Scan for the cell matching the given text and deliver its (x, y) coordinate at center. 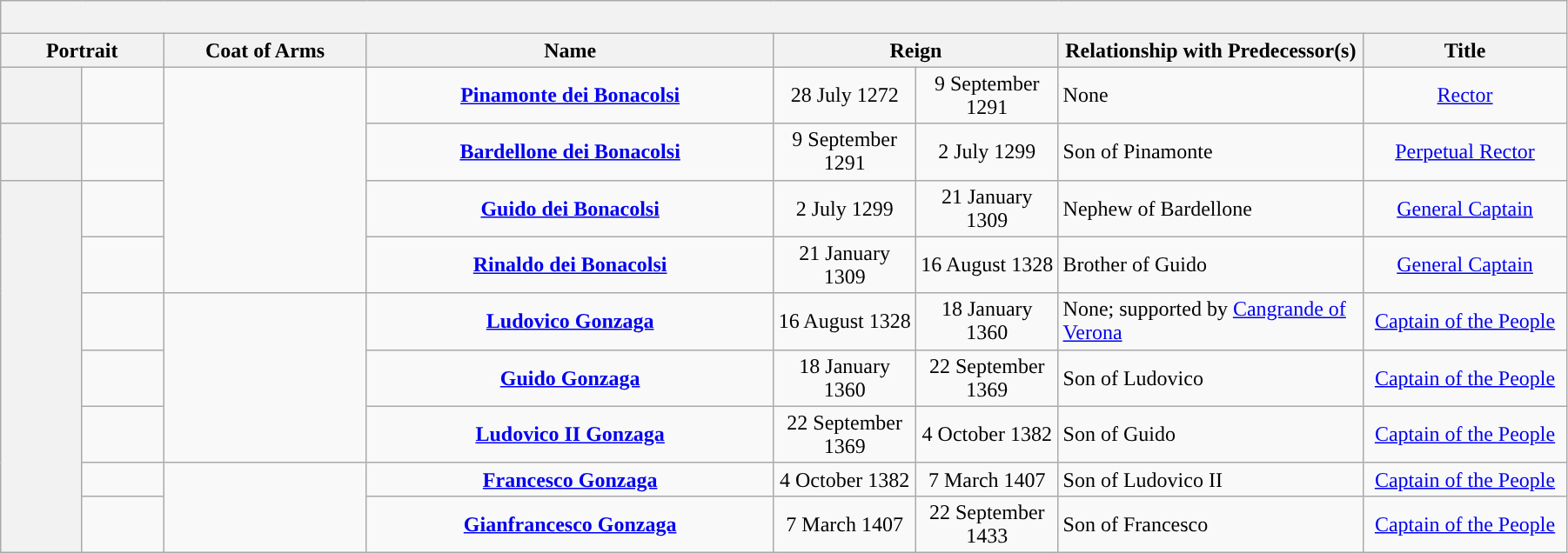
None; supported by Cangrande of Verona (1211, 322)
Reign (915, 50)
Title (1465, 50)
Son of Ludovico II (1211, 479)
Son of Guido (1211, 435)
Name (569, 50)
Son of Ludovico (1211, 377)
28 July 1272 (845, 96)
Brother of Guido (1211, 264)
Son of Francesco (1211, 523)
Perpetual Rector (1465, 151)
Pinamonte dei Bonacolsi (569, 96)
Rinaldo dei Bonacolsi (569, 264)
Francesco Gonzaga (569, 479)
Nephew of Bardellone (1211, 209)
Relationship with Predecessor(s) (1211, 50)
Guido Gonzaga (569, 377)
Ludovico II Gonzaga (569, 435)
Guido dei Bonacolsi (569, 209)
22 September 1433 (987, 523)
None (1211, 96)
Gianfrancesco Gonzaga (569, 523)
Son of Pinamonte (1211, 151)
Coat of Arms (265, 50)
Portrait (82, 50)
Rector (1465, 96)
Bardellone dei Bonacolsi (569, 151)
Ludovico Gonzaga (569, 322)
